Determine the (x, y) coordinate at the center of the cell enclosing the given text.  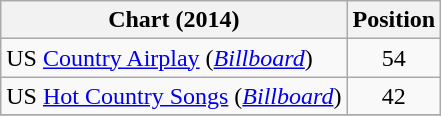
US Country Airplay (Billboard) (174, 58)
Position (394, 20)
42 (394, 96)
Chart (2014) (174, 20)
54 (394, 58)
US Hot Country Songs (Billboard) (174, 96)
